Locate the cell with the specified text and output its [x, y] center coordinate. 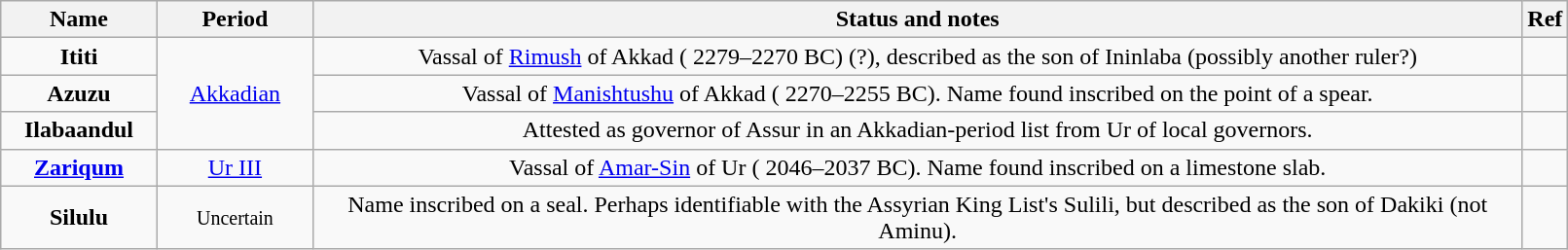
Silulu [80, 218]
Period [235, 19]
Name inscribed on a seal. Perhaps identifiable with the Assyrian King List's Sulili, but described as the son of Dakiki (not Aminu). [918, 218]
Attested as governor of Assur in an Akkadian-period list from Ur of local governors. [918, 130]
Vassal of Manishtushu of Akkad ( 2270–2255 BC). Name found inscribed on the point of a spear. [918, 93]
Azuzu [80, 93]
Status and notes [918, 19]
Ititi [80, 56]
Ur III [235, 167]
Vassal of Amar-Sin of Ur ( 2046–2037 BC). Name found inscribed on a limestone slab. [918, 167]
Name [80, 19]
Uncertain [235, 218]
Vassal of Rimush of Akkad ( 2279–2270 BC) (?), described as the son of Ininlaba (possibly another ruler?) [918, 56]
Zariqum [80, 167]
Ref [1546, 19]
Akkadian [235, 93]
Ilabaandul [80, 130]
